Pinpoint the cell where the given text exists, returning its (X, Y) midpoint coordinate. 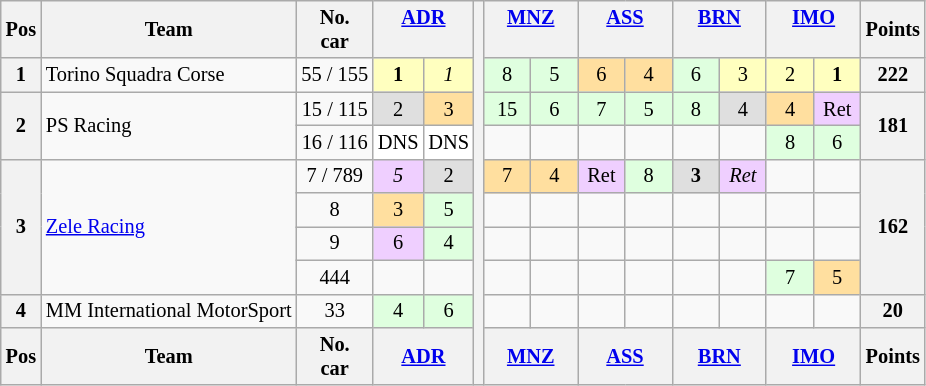
7 / 789 (334, 176)
16 / 116 (334, 142)
9 (334, 243)
20 (893, 311)
444 (334, 277)
181 (893, 126)
15 (508, 109)
15 / 115 (334, 109)
MM International MotorSport (168, 311)
162 (893, 226)
55 / 155 (334, 75)
Zele Racing (168, 226)
222 (893, 75)
Torino Squadra Corse (168, 75)
PS Racing (168, 126)
33 (334, 311)
